From the cell containing the given text, extract its center point as [X, Y] coordinate. 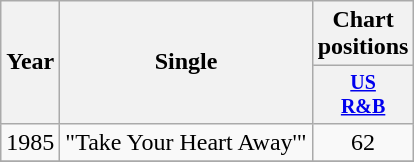
"Take Your Heart Away'" [186, 142]
Chart positions [363, 34]
62 [363, 142]
1985 [30, 142]
Year [30, 62]
Single [186, 62]
USR&B [363, 94]
